Detect which cell encompasses the target text, then output its (X, Y) center coordinate. 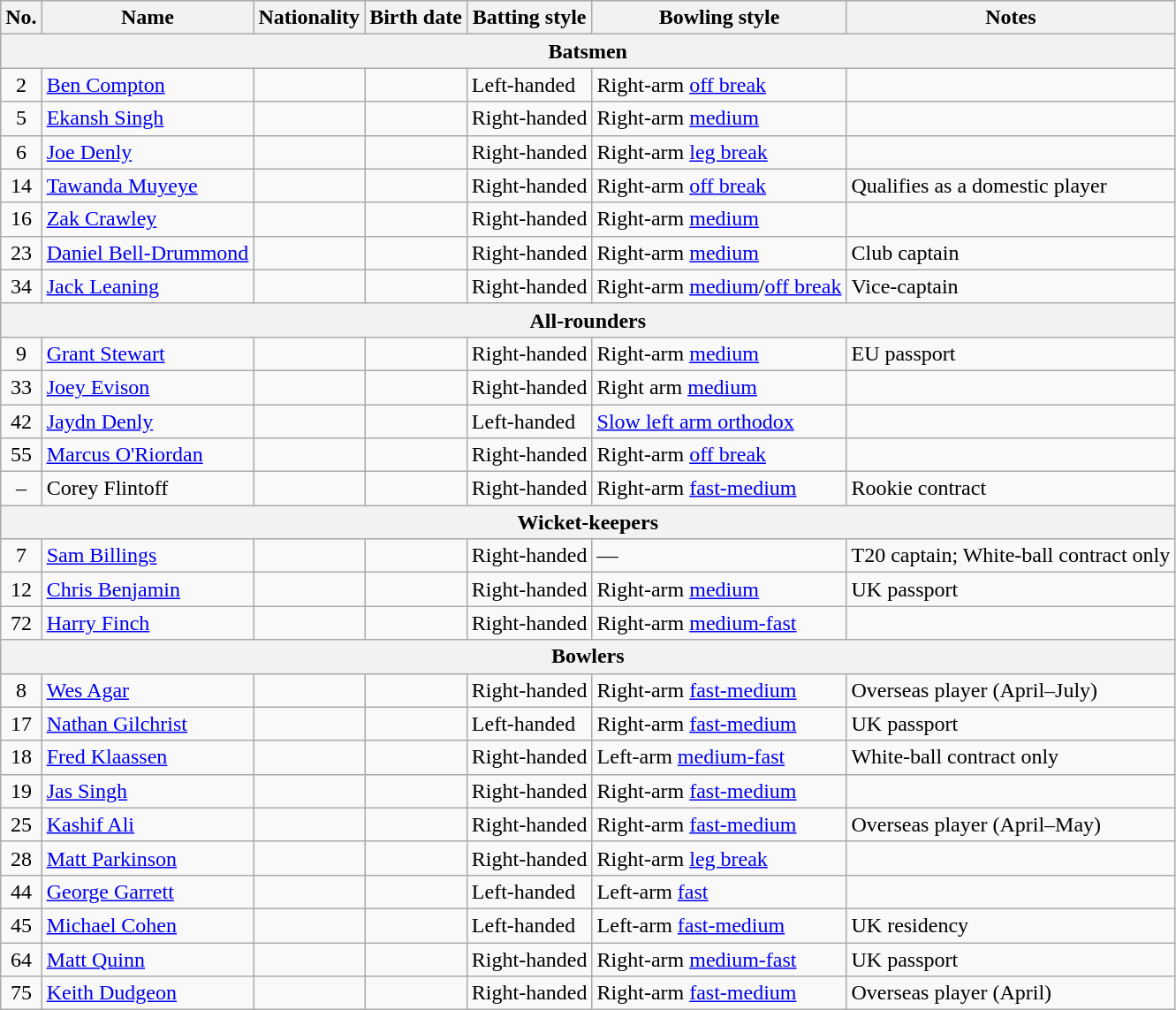
Right arm medium (719, 387)
Tawanda Muyeye (148, 186)
Ben Compton (148, 85)
Left-arm medium-fast (719, 757)
Chris Benjamin (148, 589)
Slow left arm orthodox (719, 421)
EU passport (1011, 353)
Birth date (416, 18)
Sam Billings (148, 556)
Batsmen (588, 51)
42 (21, 421)
16 (21, 219)
Left-arm fast (719, 892)
Overseas player (April–May) (1011, 824)
12 (21, 589)
Left-arm fast-medium (719, 925)
– (21, 489)
George Garrett (148, 892)
23 (21, 253)
Harry Finch (148, 623)
T20 captain; White-ball contract only (1011, 556)
Marcus O'Riordan (148, 455)
18 (21, 757)
45 (21, 925)
28 (21, 858)
Bowling style (719, 18)
Fred Klaassen (148, 757)
64 (21, 959)
2 (21, 85)
Nathan Gilchrist (148, 724)
Keith Dudgeon (148, 993)
— (719, 556)
Overseas player (April) (1011, 993)
Grant Stewart (148, 353)
25 (21, 824)
White-ball contract only (1011, 757)
8 (21, 690)
Rookie contract (1011, 489)
UK residency (1011, 925)
Jack Leaning (148, 286)
44 (21, 892)
Name (148, 18)
14 (21, 186)
55 (21, 455)
Corey Flintoff (148, 489)
Matt Parkinson (148, 858)
72 (21, 623)
All-rounders (588, 320)
33 (21, 387)
Joey Evison (148, 387)
17 (21, 724)
6 (21, 152)
5 (21, 118)
Daniel Bell-Drummond (148, 253)
Batting style (529, 18)
Jas Singh (148, 791)
Ekansh Singh (148, 118)
Zak Crawley (148, 219)
Michael Cohen (148, 925)
Club captain (1011, 253)
Qualifies as a domestic player (1011, 186)
34 (21, 286)
Notes (1011, 18)
9 (21, 353)
Right-arm medium/off break (719, 286)
Vice-captain (1011, 286)
Joe Denly (148, 152)
Nationality (309, 18)
Wes Agar (148, 690)
Bowlers (588, 657)
No. (21, 18)
7 (21, 556)
Overseas player (April–July) (1011, 690)
Jaydn Denly (148, 421)
75 (21, 993)
Matt Quinn (148, 959)
19 (21, 791)
Kashif Ali (148, 824)
Wicket-keepers (588, 522)
